From the cell containing the given text, extract its center point as (X, Y) coordinate. 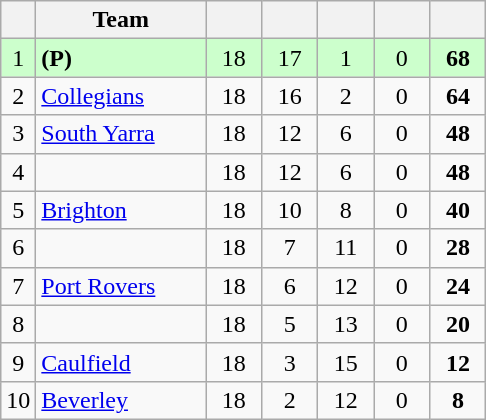
Team (121, 20)
Collegians (121, 96)
9 (18, 362)
Port Rovers (121, 286)
40 (458, 210)
11 (346, 248)
15 (346, 362)
20 (458, 324)
4 (18, 172)
16 (290, 96)
South Yarra (121, 134)
Brighton (121, 210)
24 (458, 286)
17 (290, 58)
28 (458, 248)
(P) (121, 58)
13 (346, 324)
Caulfield (121, 362)
64 (458, 96)
68 (458, 58)
Beverley (121, 400)
